Detect which cell encompasses the target text, then output its (x, y) center coordinate. 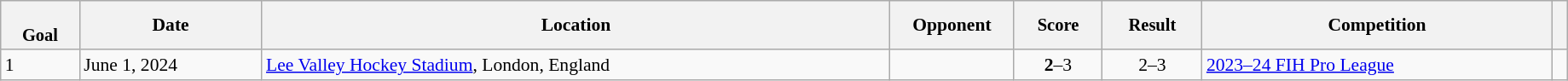
June 1, 2024 (171, 66)
Score (1058, 26)
2023–24 FIH Pro League (1377, 66)
Competition (1377, 26)
Goal (40, 26)
Lee Valley Hockey Stadium, London, England (576, 66)
Location (576, 26)
1 (40, 66)
Result (1153, 26)
Opponent (952, 26)
Date (171, 26)
